Find where the given text appears and provide that cell's center as (x, y) coordinate. 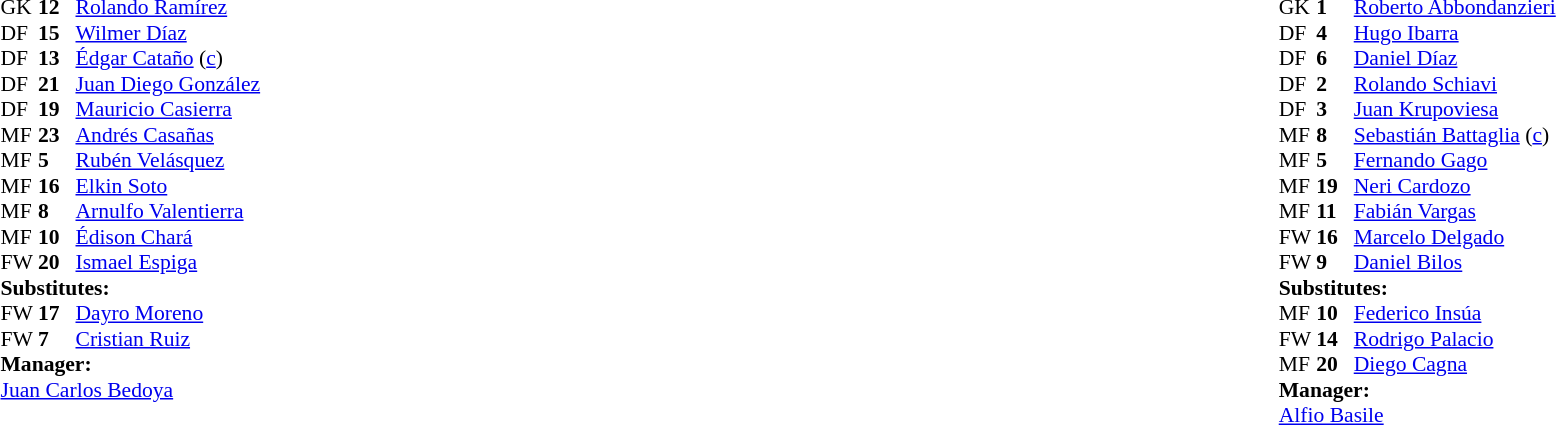
6 (1335, 59)
17 (57, 313)
Hugo Ibarra (1455, 33)
Arnulfo Valentierra (168, 211)
Marcelo Delgado (1455, 237)
Sebastián Battaglia (c) (1455, 135)
Daniel Díaz (1455, 59)
Diego Cagna (1455, 365)
Federico Insúa (1455, 313)
7 (57, 339)
Ismael Espiga (168, 263)
Fabián Vargas (1455, 211)
Fernando Gago (1455, 161)
Juan Krupoviesa (1455, 109)
Juan Diego González (168, 84)
Rolando Schiavi (1455, 84)
Rubén Velásquez (168, 161)
9 (1335, 263)
Wilmer Díaz (168, 33)
Andrés Casañas (168, 135)
3 (1335, 109)
Elkin Soto (168, 186)
15 (57, 33)
4 (1335, 33)
Mauricio Casierra (168, 109)
11 (1335, 211)
23 (57, 135)
14 (1335, 339)
Cristian Ruiz (168, 339)
Juan Carlos Bedoya (130, 390)
Édgar Cataño (c) (168, 59)
Édison Chará (168, 237)
Dayro Moreno (168, 313)
21 (57, 84)
Daniel Bilos (1455, 263)
2 (1335, 84)
Rodrigo Palacio (1455, 339)
Neri Cardozo (1455, 186)
13 (57, 59)
